Pinpoint the cell where the given text exists, returning its [x, y] midpoint coordinate. 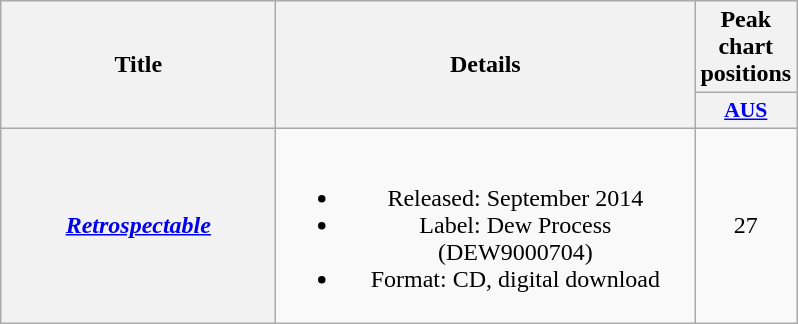
Released: September 2014Label: Dew Process (DEW9000704)Format: CD, digital download [486, 225]
Details [486, 65]
AUS [746, 111]
27 [746, 225]
Retrospectable [138, 225]
Title [138, 65]
Peak chart positions [746, 47]
